Provide the [x, y] coordinate of the cell's center where the given text is located.  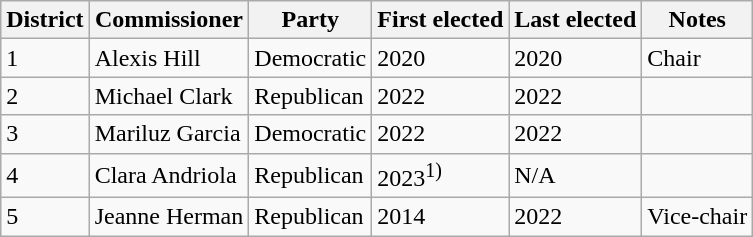
Jeanne Herman [169, 217]
N/A [576, 176]
1 [45, 58]
Last elected [576, 20]
2 [45, 96]
3 [45, 134]
Clara Andriola [169, 176]
4 [45, 176]
Party [310, 20]
Vice-chair [698, 217]
5 [45, 217]
2014 [440, 217]
First elected [440, 20]
Alexis Hill [169, 58]
20231) [440, 176]
Chair [698, 58]
Notes [698, 20]
Mariluz Garcia [169, 134]
Commissioner [169, 20]
Michael Clark [169, 96]
District [45, 20]
